Provide the (X, Y) coordinate of the cell's center where the given text is located.  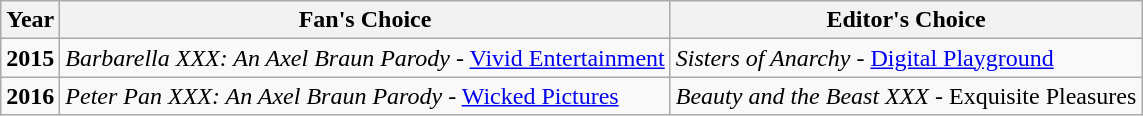
Barbarella XXX: An Axel Braun Parody - Vivid Entertainment (365, 58)
Sisters of Anarchy - Digital Playground (906, 58)
2015 (30, 58)
2016 (30, 96)
Editor's Choice (906, 20)
Beauty and the Beast XXX - Exquisite Pleasures (906, 96)
Year (30, 20)
Fan's Choice (365, 20)
Peter Pan XXX: An Axel Braun Parody - Wicked Pictures (365, 96)
